Return [x, y] of the center of cell containing provided text 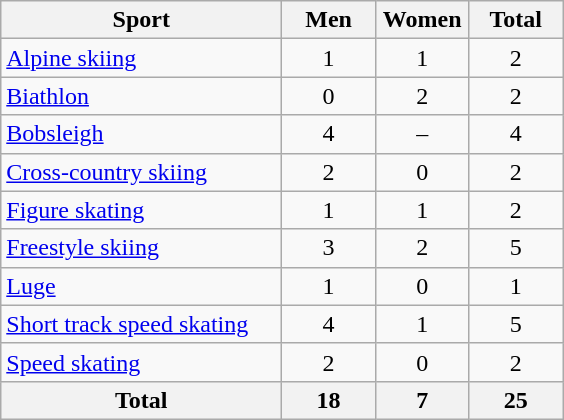
Bobsleigh [142, 134]
Cross-country skiing [142, 172]
3 [329, 248]
18 [329, 400]
Luge [142, 286]
– [422, 134]
Sport [142, 20]
Men [329, 20]
7 [422, 400]
Freestyle skiing [142, 248]
25 [516, 400]
Women [422, 20]
Speed skating [142, 362]
Figure skating [142, 210]
Biathlon [142, 96]
Alpine skiing [142, 58]
Short track speed skating [142, 324]
